Identify which cell holds the provided text, then report its [x, y] central coordinate. 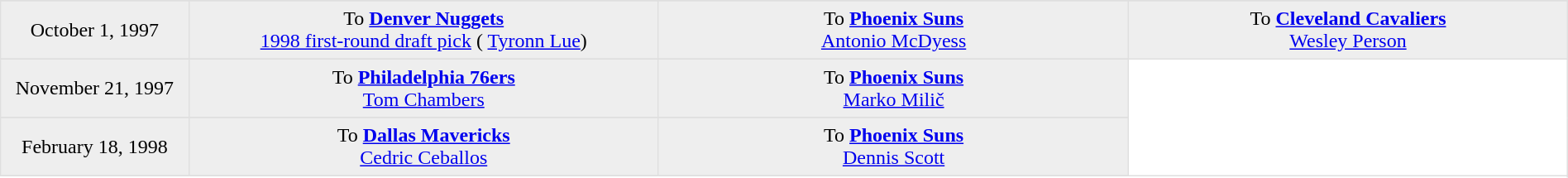
November 21, 1997 [94, 88]
To Phoenix Suns Dennis Scott [893, 147]
To Denver Nuggets1998 first-round draft pick ( Tyronn Lue) [423, 30]
To Philadelphia 76ers Tom Chambers [423, 88]
To Phoenix Suns Marko Milič [893, 88]
October 1, 1997 [94, 30]
To Cleveland Cavaliers Wesley Person [1348, 30]
To Phoenix Suns Antonio McDyess [893, 30]
February 18, 1998 [94, 147]
To Dallas Mavericks Cedric Ceballos [423, 147]
